Output the [X, Y] coordinate of the center of the cell containing the given text.  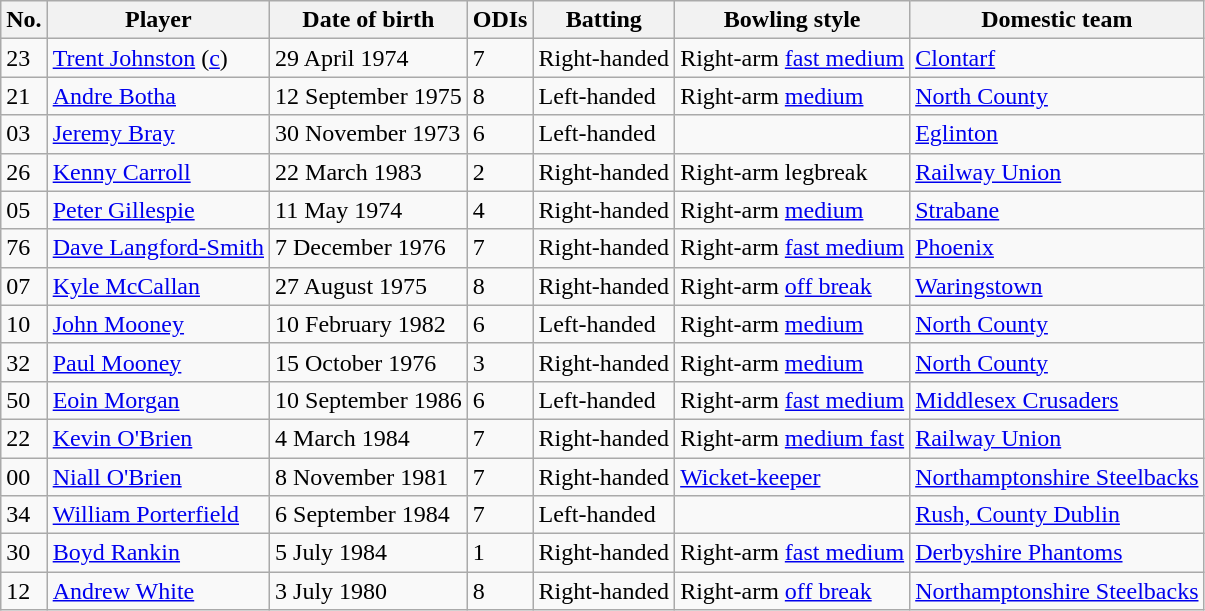
Rush, County Dublin [1057, 515]
3 [500, 362]
Kenny Carroll [158, 172]
21 [24, 96]
12 [24, 591]
Middlesex Crusaders [1057, 400]
John Mooney [158, 324]
Kevin O'Brien [158, 438]
Andrew White [158, 591]
32 [24, 362]
Derbyshire Phantoms [1057, 553]
34 [24, 515]
Waringstown [1057, 286]
27 August 1975 [369, 286]
5 July 1984 [369, 553]
3 July 1980 [369, 591]
Clontarf [1057, 58]
10 February 1982 [369, 324]
Date of birth [369, 20]
22 March 1983 [369, 172]
Andre Botha [158, 96]
Phoenix [1057, 248]
2 [500, 172]
Strabane [1057, 210]
12 September 1975 [369, 96]
76 [24, 248]
Boyd Rankin [158, 553]
Paul Mooney [158, 362]
11 May 1974 [369, 210]
Niall O'Brien [158, 477]
15 October 1976 [369, 362]
Wicket-keeper [792, 477]
8 November 1981 [369, 477]
Right-arm medium fast [792, 438]
Batting [604, 20]
ODIs [500, 20]
Domestic team [1057, 20]
10 September 1986 [369, 400]
Right-arm legbreak [792, 172]
Bowling style [792, 20]
4 [500, 210]
30 November 1973 [369, 134]
Kyle McCallan [158, 286]
Trent Johnston (c) [158, 58]
6 September 1984 [369, 515]
No. [24, 20]
50 [24, 400]
Peter Gillespie [158, 210]
1 [500, 553]
00 [24, 477]
10 [24, 324]
23 [24, 58]
Dave Langford-Smith [158, 248]
29 April 1974 [369, 58]
7 December 1976 [369, 248]
05 [24, 210]
26 [24, 172]
03 [24, 134]
Jeremy Bray [158, 134]
Player [158, 20]
4 March 1984 [369, 438]
22 [24, 438]
30 [24, 553]
Eglinton [1057, 134]
Eoin Morgan [158, 400]
07 [24, 286]
William Porterfield [158, 515]
